Output the [X, Y] coordinate of the center of the cell containing the given text.  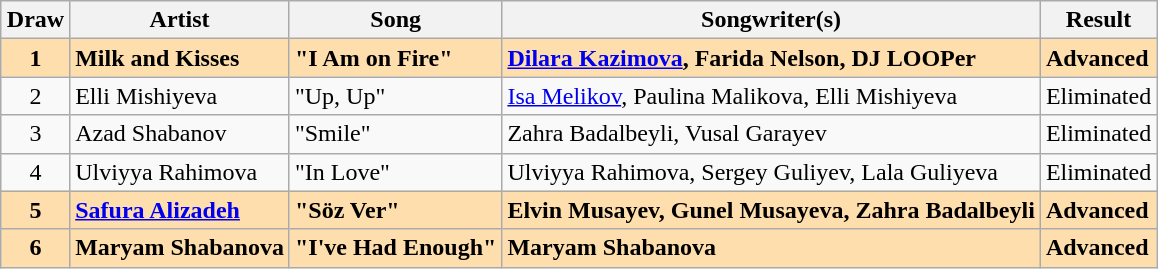
Zahra Badalbeyli, Vusal Garayev [771, 134]
"Söz Ver" [395, 210]
Artist [180, 20]
Isa Melikov, Paulina Malikova, Elli Mishiyeva [771, 96]
"In Love" [395, 172]
4 [35, 172]
"Up, Up" [395, 96]
Azad Shabanov [180, 134]
Safura Alizadeh [180, 210]
"I Am on Fire" [395, 58]
Songwriter(s) [771, 20]
5 [35, 210]
Song [395, 20]
1 [35, 58]
Elli Mishiyeva [180, 96]
Dilara Kazimova, Farida Nelson, DJ LOOPer [771, 58]
2 [35, 96]
3 [35, 134]
Milk and Kisses [180, 58]
Ulviyya Rahimova [180, 172]
Result [1098, 20]
Elvin Musayev, Gunel Musayeva, Zahra Badalbeyli [771, 210]
"Smile" [395, 134]
6 [35, 248]
Draw [35, 20]
"I've Had Enough" [395, 248]
Ulviyya Rahimova, Sergey Guliyev, Lala Guliyeva [771, 172]
